For the text-containing cell, return its midpoint in (X, Y) coordinate format. 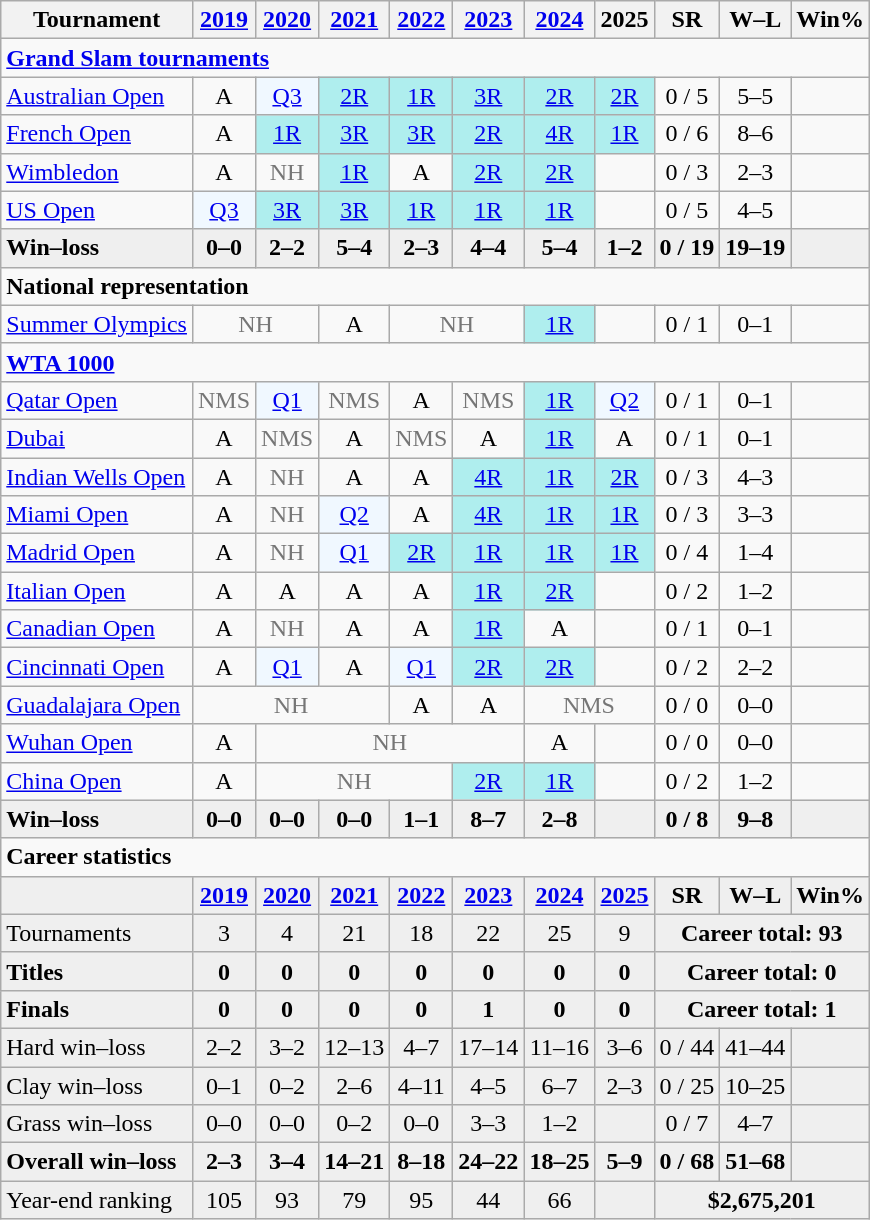
0 / 68 (687, 1162)
22 (488, 933)
Indian Wells Open (97, 477)
Tournaments (97, 933)
Wimbledon (97, 172)
WTA 1000 (436, 362)
21 (354, 933)
14–21 (354, 1162)
Year-end ranking (97, 1200)
Cincinnati Open (97, 667)
Italian Open (97, 591)
0 / 6 (687, 134)
1–4 (756, 553)
Canadian Open (97, 629)
0 / 25 (687, 1085)
4–3 (756, 477)
Grand Slam tournaments (436, 58)
44 (488, 1200)
8–18 (422, 1162)
66 (560, 1200)
Career total: 0 (762, 971)
3–2 (288, 1047)
Guadalajara Open (97, 705)
Finals (97, 1009)
5–9 (624, 1162)
12–13 (354, 1047)
105 (224, 1200)
Australian Open (97, 96)
Career total: 93 (762, 933)
2–6 (354, 1085)
11–16 (560, 1047)
Qatar Open (97, 400)
1 (488, 1009)
Wuhan Open (97, 743)
0 / 7 (687, 1124)
$2,675,201 (762, 1200)
17–14 (488, 1047)
Grass win–loss (97, 1124)
5–5 (756, 96)
10–25 (756, 1085)
0 / 4 (687, 553)
4–11 (422, 1085)
93 (288, 1200)
8–6 (756, 134)
25 (560, 933)
8–7 (488, 819)
9–8 (756, 819)
Career total: 1 (762, 1009)
4 (288, 933)
Tournament (97, 20)
National representation (436, 286)
24–22 (488, 1162)
79 (354, 1200)
51–68 (756, 1162)
Titles (97, 971)
18–25 (560, 1162)
French Open (97, 134)
Career statistics (436, 857)
US Open (97, 210)
95 (422, 1200)
3 (224, 933)
9 (624, 933)
0 / 8 (687, 819)
China Open (97, 781)
41–44 (756, 1047)
0 / 19 (687, 248)
19–19 (756, 248)
Madrid Open (97, 553)
2–8 (560, 819)
3–4 (288, 1162)
18 (422, 933)
Summer Olympics (97, 324)
Miami Open (97, 515)
Clay win–loss (97, 1085)
Overall win–loss (97, 1162)
6–7 (560, 1085)
1–1 (422, 819)
0 / 44 (687, 1047)
3–6 (624, 1047)
Dubai (97, 438)
4–4 (488, 248)
Hard win–loss (97, 1047)
